Detect which cell encompasses the target text, then output its [X, Y] center coordinate. 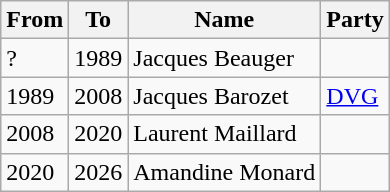
From [35, 20]
Amandine Monard [224, 172]
Name [224, 20]
DVG [355, 96]
2026 [98, 172]
Party [355, 20]
Jacques Barozet [224, 96]
Laurent Maillard [224, 134]
? [35, 58]
To [98, 20]
Jacques Beauger [224, 58]
